Provide the (X, Y) coordinate of the cell's center where the given text is located.  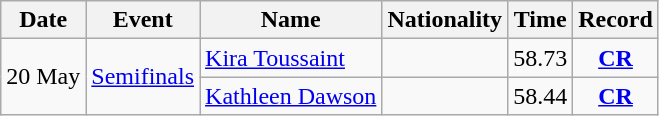
20 May (44, 77)
Record (616, 20)
Event (143, 20)
Kathleen Dawson (291, 96)
Date (44, 20)
Semifinals (143, 77)
Nationality (445, 20)
Time (540, 20)
Name (291, 20)
58.73 (540, 58)
Kira Toussaint (291, 58)
58.44 (540, 96)
